Output the [x, y] coordinate of the center of the cell containing the given text.  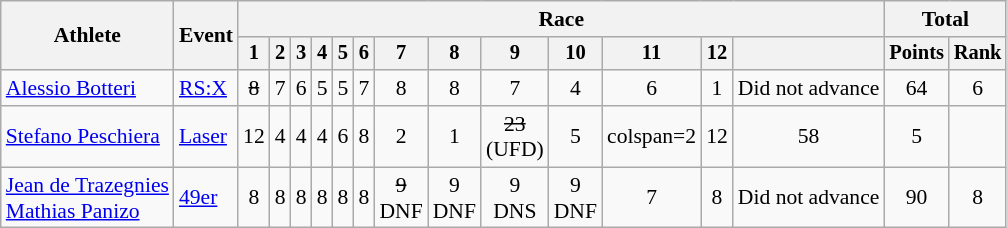
49er [206, 198]
9DNS [515, 198]
90 [916, 198]
9 [515, 54]
Jean de TrazegniesMathias Panizo [88, 198]
58 [809, 136]
23(UFD) [515, 136]
10 [576, 54]
RS:X [206, 88]
64 [916, 88]
colspan=2 [652, 136]
Race [561, 19]
Event [206, 36]
3 [302, 54]
11 [652, 54]
Points [916, 54]
Rank [978, 54]
Athlete [88, 36]
Alessio Botteri [88, 88]
Laser [206, 136]
Total [945, 19]
Stefano Peschiera [88, 136]
